Detect which cell encompasses the target text, then output its [x, y] center coordinate. 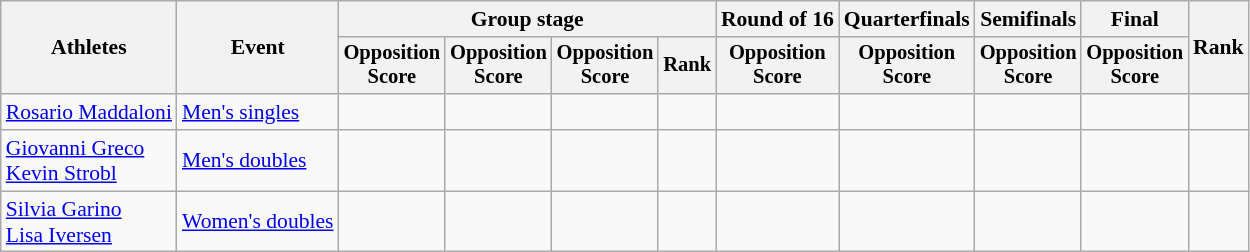
Semifinals [1028, 19]
Group stage [528, 19]
Event [258, 48]
Men's singles [258, 112]
Athletes [89, 48]
Men's doubles [258, 160]
Round of 16 [778, 19]
Quarterfinals [907, 19]
Women's doubles [258, 222]
Rosario Maddaloni [89, 112]
Final [1134, 19]
Giovanni GrecoKevin Strobl [89, 160]
Silvia GarinoLisa Iversen [89, 222]
